Identify which cell holds the provided text, then report its (X, Y) central coordinate. 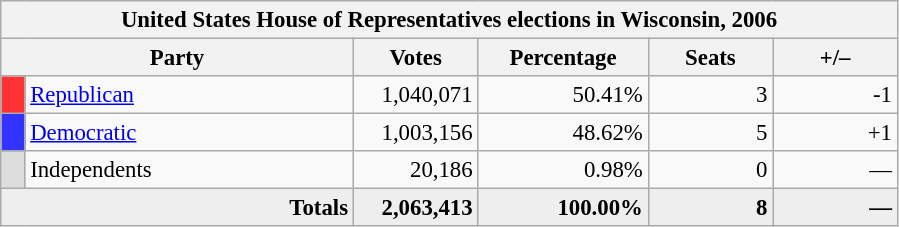
Republican (189, 95)
United States House of Representatives elections in Wisconsin, 2006 (450, 20)
8 (710, 208)
50.41% (563, 95)
Independents (189, 170)
Seats (710, 58)
-1 (836, 95)
Democratic (189, 133)
5 (710, 133)
Votes (416, 58)
2,063,413 (416, 208)
1,040,071 (416, 95)
3 (710, 95)
0.98% (563, 170)
0 (710, 170)
20,186 (416, 170)
Party (178, 58)
48.62% (563, 133)
Totals (178, 208)
100.00% (563, 208)
+/– (836, 58)
1,003,156 (416, 133)
Percentage (563, 58)
+1 (836, 133)
